For the text-containing cell, return its midpoint in [X, Y] coordinate format. 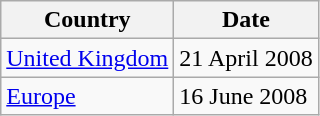
16 June 2008 [246, 96]
Date [246, 20]
Europe [88, 96]
Country [88, 20]
United Kingdom [88, 58]
21 April 2008 [246, 58]
